Scan for the cell matching the given text and deliver its [X, Y] coordinate at center. 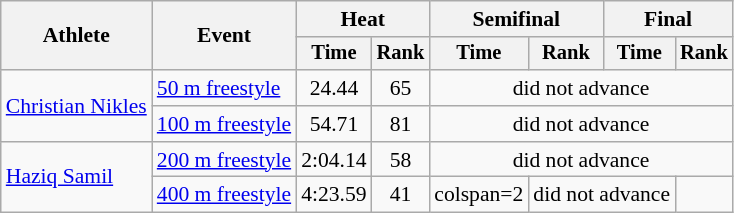
Final [668, 19]
81 [401, 124]
54.71 [334, 124]
100 m freestyle [224, 124]
4:23.59 [334, 195]
Event [224, 36]
58 [401, 160]
200 m freestyle [224, 160]
Semifinal [516, 19]
Christian Nikles [76, 106]
2:04.14 [334, 160]
400 m freestyle [224, 195]
65 [401, 88]
41 [401, 195]
24.44 [334, 88]
50 m freestyle [224, 88]
Haziq Samil [76, 178]
Heat [362, 19]
Athlete [76, 36]
colspan=2 [478, 195]
